Return [x, y] of the center of cell containing provided text 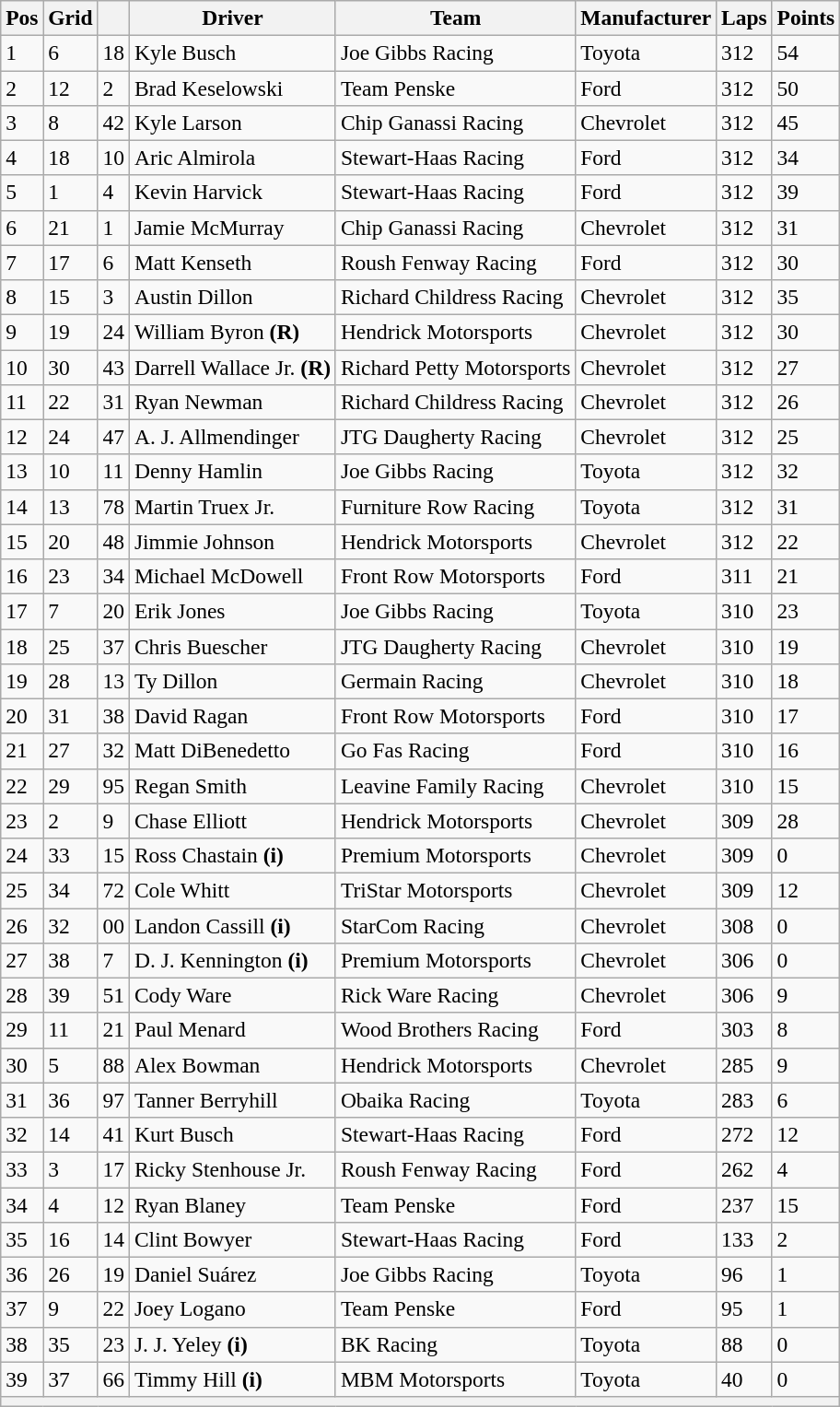
Chase Elliott [232, 821]
50 [806, 88]
Points [806, 18]
262 [744, 1169]
Driver [232, 18]
David Ragan [232, 716]
Austin Dillon [232, 297]
66 [113, 1379]
Rick Ware Racing [455, 995]
Timmy Hill (i) [232, 1379]
285 [744, 1065]
96 [744, 1274]
311 [744, 576]
Clint Bowyer [232, 1239]
Brad Keselowski [232, 88]
Jamie McMurray [232, 228]
Daniel Suárez [232, 1274]
51 [113, 995]
Darrell Wallace Jr. (R) [232, 367]
Erik Jones [232, 611]
J. J. Yeley (i) [232, 1344]
283 [744, 1100]
Alex Bowman [232, 1065]
Team [455, 18]
Pos [22, 18]
Chris Buescher [232, 646]
48 [113, 542]
Germain Racing [455, 681]
40 [744, 1379]
Laps [744, 18]
Cody Ware [232, 995]
Richard Petty Motorsports [455, 367]
Ty Dillon [232, 681]
Denny Hamlin [232, 472]
Go Fas Racing [455, 751]
D. J. Kennington (i) [232, 960]
00 [113, 925]
308 [744, 925]
Ryan Newman [232, 402]
Jimmie Johnson [232, 542]
Ryan Blaney [232, 1204]
BK Racing [455, 1344]
Manufacturer [647, 18]
Kyle Larson [232, 123]
272 [744, 1134]
MBM Motorsports [455, 1379]
Kevin Harvick [232, 193]
Ricky Stenhouse Jr. [232, 1169]
Obaika Racing [455, 1100]
42 [113, 123]
Landon Cassill (i) [232, 925]
47 [113, 437]
Grid [70, 18]
43 [113, 367]
237 [744, 1204]
William Byron (R) [232, 332]
Paul Menard [232, 1030]
Kyle Busch [232, 53]
Furniture Row Racing [455, 507]
Cole Whitt [232, 890]
Joey Logano [232, 1309]
133 [744, 1239]
Michael McDowell [232, 576]
Kurt Busch [232, 1134]
Leavine Family Racing [455, 786]
303 [744, 1030]
72 [113, 890]
45 [806, 123]
Matt Kenseth [232, 263]
TriStar Motorsports [455, 890]
A. J. Allmendinger [232, 437]
Martin Truex Jr. [232, 507]
41 [113, 1134]
Matt DiBenedetto [232, 751]
Tanner Berryhill [232, 1100]
Ross Chastain (i) [232, 855]
78 [113, 507]
Wood Brothers Racing [455, 1030]
StarCom Racing [455, 925]
Regan Smith [232, 786]
97 [113, 1100]
54 [806, 53]
Aric Almirola [232, 158]
